Extract the (x, y) coordinate from the center of the cell holding the provided text.  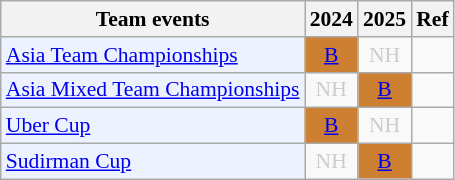
Ref (432, 19)
2025 (384, 19)
Asia Mixed Team Championships (153, 90)
Uber Cup (153, 126)
Team events (153, 19)
Sudirman Cup (153, 162)
2024 (332, 19)
Asia Team Championships (153, 55)
